Extract the [X, Y] coordinate from the center of the cell holding the provided text.  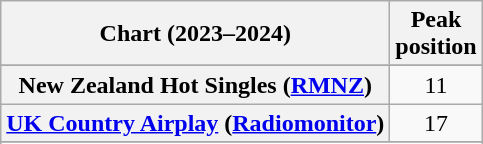
New Zealand Hot Singles (RMNZ) [196, 85]
UK Country Airplay (Radiomonitor) [196, 123]
11 [436, 85]
Chart (2023–2024) [196, 34]
17 [436, 123]
Peakposition [436, 34]
